Locate the cell with the specified text and output its [X, Y] center coordinate. 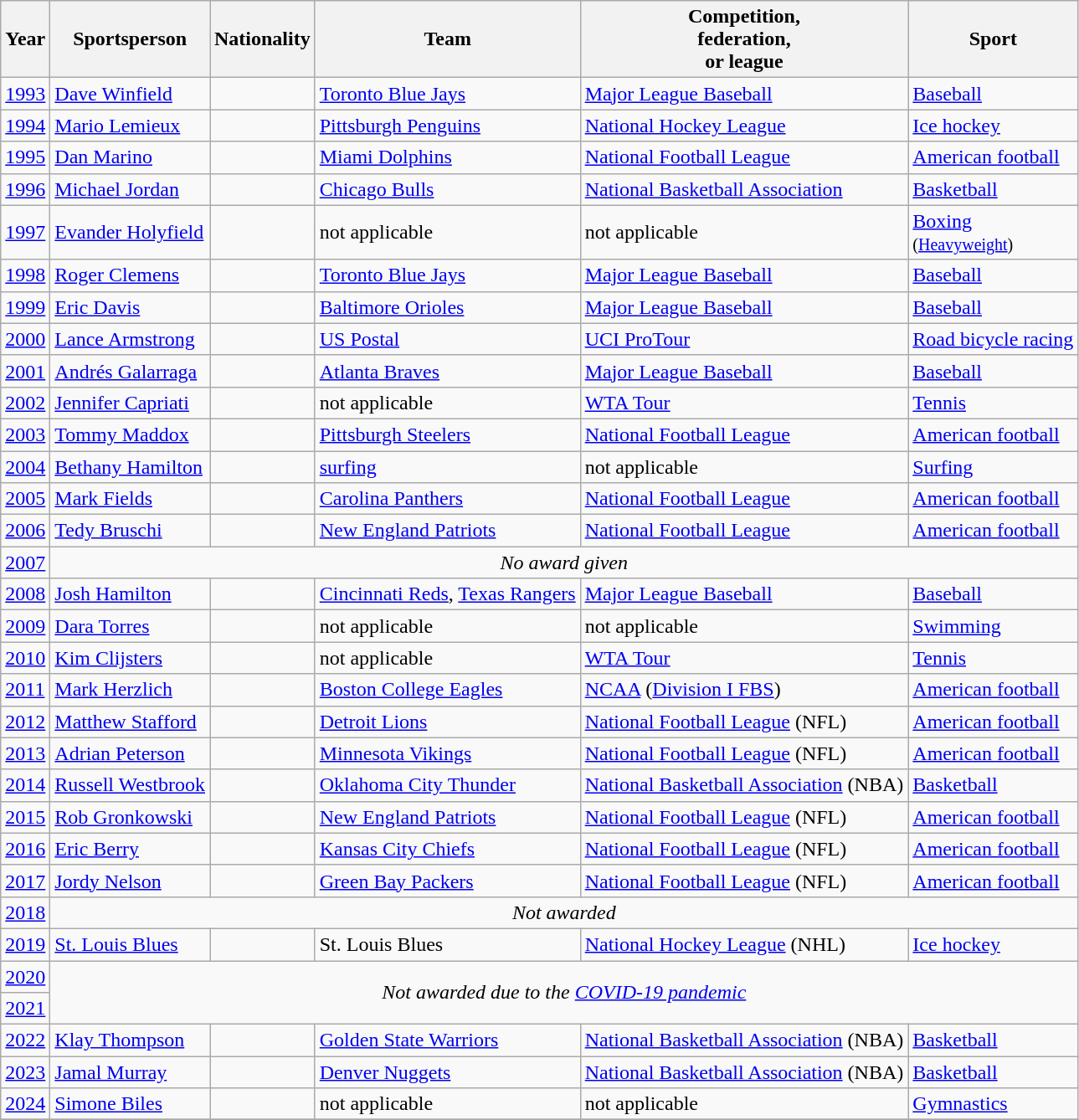
Evander Holyfield [131, 233]
Competition,federation,or league [744, 39]
2012 [25, 722]
surfing [447, 466]
Chicago Bulls [447, 189]
Jamal Murray [131, 1072]
Pittsburgh Steelers [447, 434]
Baltimore Orioles [447, 307]
2015 [25, 817]
Andrés Galarraga [131, 371]
Nationality [262, 39]
National Hockey League [744, 126]
Simone Biles [131, 1104]
Mark Herzlich [131, 690]
Dan Marino [131, 157]
2019 [25, 944]
Tedy Bruschi [131, 531]
Oklahoma City Thunder [447, 785]
NCAA (Division I FBS) [744, 690]
2007 [25, 563]
Jennifer Capriati [131, 403]
Detroit Lions [447, 722]
Kim Clijsters [131, 658]
2016 [25, 849]
2021 [25, 1009]
Miami Dolphins [447, 157]
2014 [25, 785]
Dara Torres [131, 626]
2006 [25, 531]
2013 [25, 753]
2010 [25, 658]
Klay Thompson [131, 1040]
2008 [25, 594]
UCI ProTour [744, 339]
Eric Davis [131, 307]
2024 [25, 1104]
National Basketball Association [744, 189]
2004 [25, 466]
Boxing(Heavyweight) [993, 233]
1999 [25, 307]
2003 [25, 434]
Jordy Nelson [131, 881]
Sportsperson [131, 39]
Year [25, 39]
Minnesota Vikings [447, 753]
National Hockey League (NHL) [744, 944]
1998 [25, 275]
Bethany Hamilton [131, 466]
Surfing [993, 466]
Pittsburgh Penguins [447, 126]
Team [447, 39]
1997 [25, 233]
Dave Winfield [131, 94]
2020 [25, 977]
Lance Armstrong [131, 339]
1996 [25, 189]
Swimming [993, 626]
Green Bay Packers [447, 881]
Josh Hamilton [131, 594]
Rob Gronkowski [131, 817]
2022 [25, 1040]
Kansas City Chiefs [447, 849]
2009 [25, 626]
Boston College Eagles [447, 690]
Michael Jordan [131, 189]
2001 [25, 371]
Not awarded [564, 912]
Roger Clemens [131, 275]
2005 [25, 499]
Sport [993, 39]
2017 [25, 881]
2023 [25, 1072]
Mario Lemieux [131, 126]
Gymnastics [993, 1104]
Tommy Maddox [131, 434]
2000 [25, 339]
1993 [25, 94]
Road bicycle racing [993, 339]
2002 [25, 403]
Russell Westbrook [131, 785]
No award given [564, 563]
Carolina Panthers [447, 499]
US Postal [447, 339]
1995 [25, 157]
Not awarded due to the COVID-19 pandemic [564, 993]
Atlanta Braves [447, 371]
Cincinnati Reds, Texas Rangers [447, 594]
Mark Fields [131, 499]
Golden State Warriors [447, 1040]
Denver Nuggets [447, 1072]
Matthew Stafford [131, 722]
1994 [25, 126]
Adrian Peterson [131, 753]
2018 [25, 912]
2011 [25, 690]
Eric Berry [131, 849]
